From the cell containing the given text, extract its center point as (x, y) coordinate. 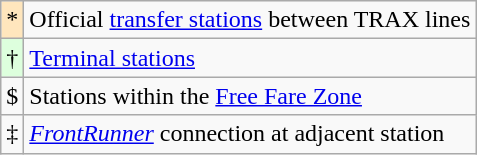
* (12, 20)
Official transfer stations between TRAX lines (250, 20)
FrontRunner connection at adjacent station (250, 134)
‡ (12, 134)
$ (12, 96)
† (12, 58)
Stations within the Free Fare Zone (250, 96)
Terminal stations (250, 58)
